Provide the (X, Y) coordinate of the cell's center where the given text is located.  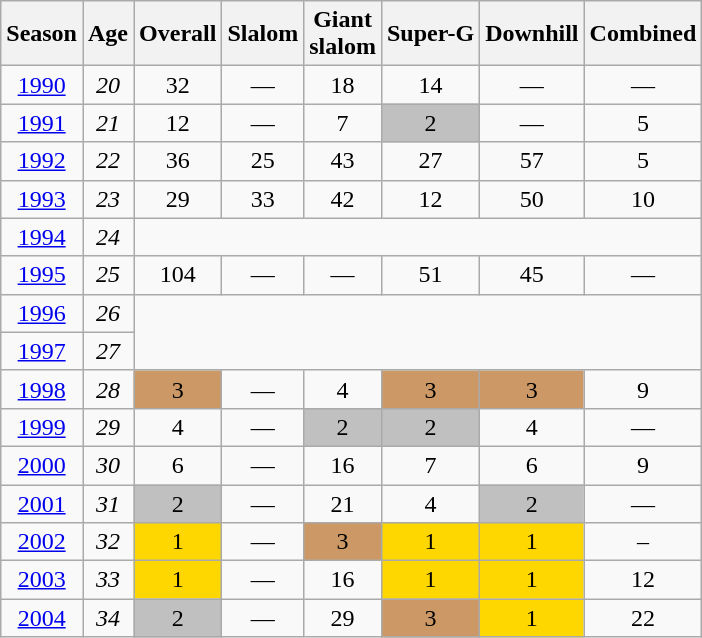
Combined (643, 34)
50 (532, 199)
1995 (42, 275)
1991 (42, 123)
1996 (42, 313)
Season (42, 34)
104 (178, 275)
Downhill (532, 34)
2002 (42, 542)
Overall (178, 34)
1999 (42, 427)
– (643, 542)
Giantslalom (343, 34)
1992 (42, 161)
2000 (42, 465)
57 (532, 161)
36 (178, 161)
2001 (42, 503)
14 (430, 85)
Age (108, 34)
31 (108, 503)
1997 (42, 351)
45 (532, 275)
Slalom (263, 34)
20 (108, 85)
24 (108, 237)
1998 (42, 389)
34 (108, 618)
2004 (42, 618)
26 (108, 313)
1990 (42, 85)
28 (108, 389)
Super-G (430, 34)
2003 (42, 580)
1993 (42, 199)
18 (343, 85)
51 (430, 275)
42 (343, 199)
10 (643, 199)
1994 (42, 237)
30 (108, 465)
43 (343, 161)
23 (108, 199)
